Return the [X, Y] coordinate for the center point of the cell that contains the specified text.  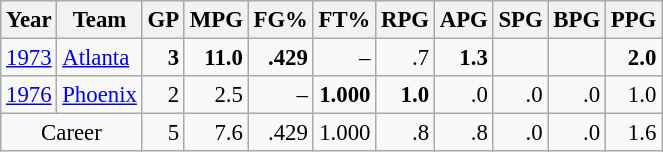
1973 [29, 58]
1.3 [464, 58]
11.0 [216, 58]
RPG [406, 20]
PPG [633, 20]
FT% [344, 20]
5 [163, 133]
Phoenix [100, 95]
7.6 [216, 133]
FG% [280, 20]
Year [29, 20]
2 [163, 95]
BPG [576, 20]
.7 [406, 58]
3 [163, 58]
MPG [216, 20]
2.5 [216, 95]
1976 [29, 95]
Career [72, 133]
APG [464, 20]
2.0 [633, 58]
1.6 [633, 133]
SPG [520, 20]
Team [100, 20]
GP [163, 20]
Atlanta [100, 58]
